Determine the [x, y] coordinate at the center of the cell enclosing the given text.  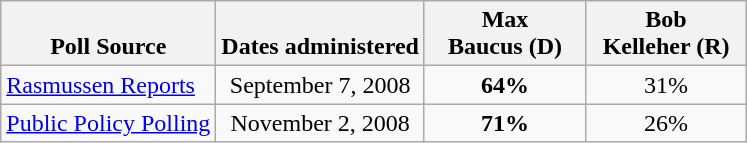
64% [504, 85]
September 7, 2008 [320, 85]
31% [666, 85]
Rasmussen Reports [108, 85]
71% [504, 123]
Poll Source [108, 34]
Public Policy Polling [108, 123]
Dates administered [320, 34]
November 2, 2008 [320, 123]
26% [666, 123]
MaxBaucus (D) [504, 34]
BobKelleher (R) [666, 34]
